Scan for the cell matching the given text and deliver its (x, y) coordinate at center. 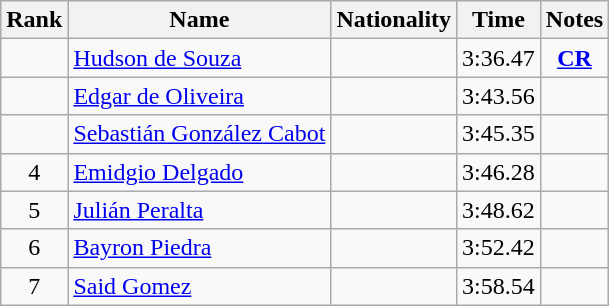
Emidgio Delgado (200, 172)
CR (574, 58)
Notes (574, 20)
5 (34, 210)
Hudson de Souza (200, 58)
Time (499, 20)
3:43.56 (499, 96)
7 (34, 286)
Nationality (394, 20)
Bayron Piedra (200, 248)
Sebastián González Cabot (200, 134)
4 (34, 172)
Said Gomez (200, 286)
Edgar de Oliveira (200, 96)
Rank (34, 20)
Name (200, 20)
3:52.42 (499, 248)
3:46.28 (499, 172)
Julián Peralta (200, 210)
3:48.62 (499, 210)
6 (34, 248)
3:45.35 (499, 134)
3:36.47 (499, 58)
3:58.54 (499, 286)
